Return [x, y] of the center of cell containing provided text 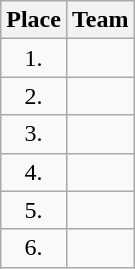
6. [34, 248]
Team [100, 20]
4. [34, 172]
2. [34, 96]
5. [34, 210]
1. [34, 58]
Place [34, 20]
3. [34, 134]
